Capture the cell that displays the provided text and extract its (X, Y) central coordinate. 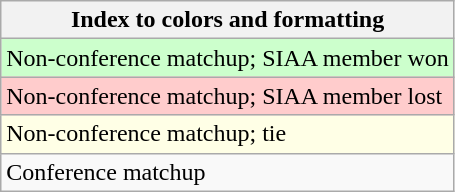
Non-conference matchup; tie (228, 134)
Index to colors and formatting (228, 20)
Non-conference matchup; SIAA member won (228, 58)
Conference matchup (228, 172)
Non-conference matchup; SIAA member lost (228, 96)
